Find where the given text appears and provide that cell's center as (x, y) coordinate. 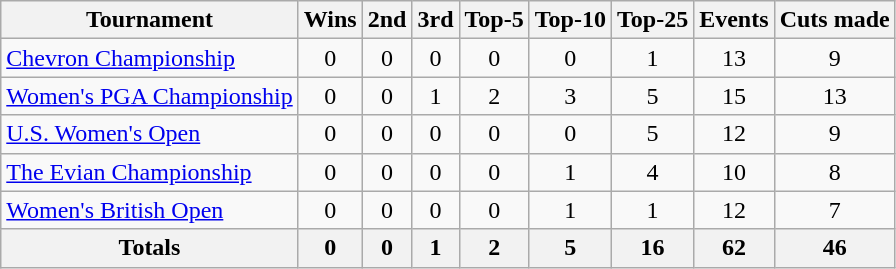
Tournament (150, 20)
Top-25 (652, 20)
The Evian Championship (150, 172)
7 (834, 210)
Cuts made (834, 20)
4 (652, 172)
Wins (330, 20)
Women's British Open (150, 210)
Top-5 (494, 20)
U.S. Women's Open (150, 134)
2nd (387, 20)
16 (652, 248)
8 (834, 172)
Top-10 (570, 20)
Events (734, 20)
10 (734, 172)
Chevron Championship (150, 58)
3 (570, 96)
3rd (436, 20)
62 (734, 248)
Women's PGA Championship (150, 96)
46 (834, 248)
Totals (150, 248)
15 (734, 96)
